Provide the [x, y] coordinate of the cell's center where the given text is located.  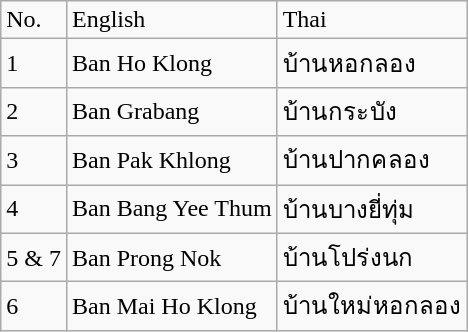
Ban Pak Khlong [172, 160]
บ้านใหม่หอกลอง [372, 306]
Ban Prong Nok [172, 258]
2 [34, 112]
5 & 7 [34, 258]
Ban Bang Yee Thum [172, 208]
No. [34, 20]
6 [34, 306]
Ban Mai Ho Klong [172, 306]
Thai [372, 20]
Ban Ho Klong [172, 64]
บ้านกระบัง [372, 112]
4 [34, 208]
บ้านปากคลอง [372, 160]
Ban Grabang [172, 112]
3 [34, 160]
1 [34, 64]
English [172, 20]
บ้านโปร่งนก [372, 258]
บ้านหอกลอง [372, 64]
บ้านบางยี่ทุ่ม [372, 208]
